Locate the cell with the specified text and output its [x, y] center coordinate. 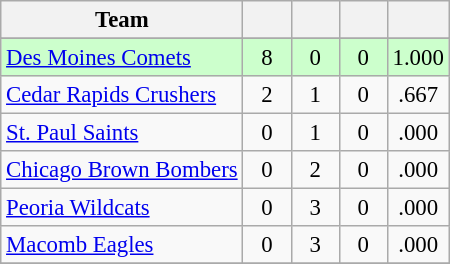
8 [267, 58]
.667 [418, 95]
Des Moines Comets [122, 58]
Chicago Brown Bombers [122, 170]
St. Paul Saints [122, 133]
Cedar Rapids Crushers [122, 95]
Macomb Eagles [122, 245]
Team [122, 20]
Peoria Wildcats [122, 208]
1.000 [418, 58]
